Detect which cell encompasses the target text, then output its [X, Y] center coordinate. 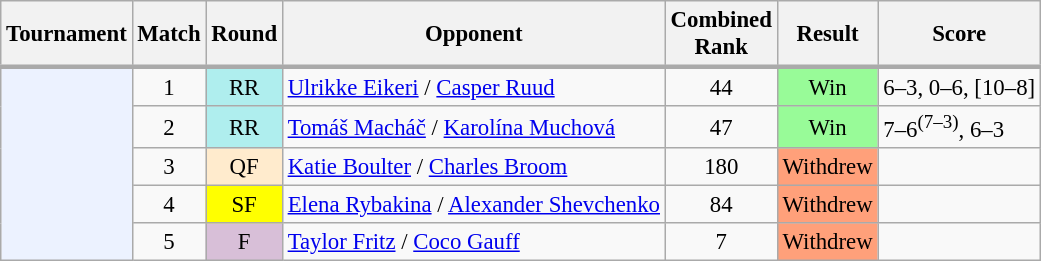
Match [169, 34]
2 [169, 127]
Opponent [474, 34]
Result [828, 34]
6–3, 0–6, [10–8] [959, 86]
Round [244, 34]
3 [169, 167]
4 [169, 205]
Ulrikke Eikeri / Casper Ruud [474, 86]
180 [721, 167]
CombinedRank [721, 34]
Katie Boulter / Charles Broom [474, 167]
84 [721, 205]
47 [721, 127]
SF [244, 205]
QF [244, 167]
Tournament [66, 34]
Score [959, 34]
7–6(7–3), 6–3 [959, 127]
44 [721, 86]
Elena Rybakina / Alexander Shevchenko [474, 205]
1 [169, 86]
Tomáš Macháč / Karolína Muchová [474, 127]
